Pinpoint the cell where the given text exists, returning its [x, y] midpoint coordinate. 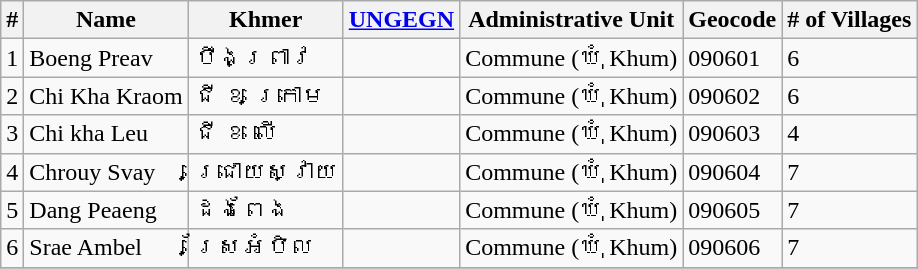
# of Villages [850, 20]
Administrative Unit [572, 20]
ជ្រោយស្វាយ [266, 172]
Name [106, 20]
Srae Ambel [106, 248]
090603 [732, 134]
5 [12, 210]
090604 [732, 172]
Chrouy Svay [106, 172]
Chi kha Leu [106, 134]
2 [12, 96]
090601 [732, 58]
UNGEGN [401, 20]
090605 [732, 210]
បឹងព្រាវ [266, 58]
ស្រែអំបិល [266, 248]
Boeng Preav [106, 58]
Chi Kha Kraom [106, 96]
090606 [732, 248]
ដងពែង [266, 210]
Khmer [266, 20]
3 [12, 134]
Dang Peaeng [106, 210]
Geocode [732, 20]
# [12, 20]
1 [12, 58]
ជី ខ ក្រោម [266, 96]
090602 [732, 96]
ជី ខ លើ [266, 134]
